Identify which cell holds the provided text, then report its (x, y) central coordinate. 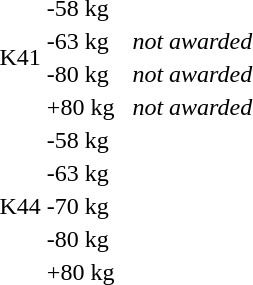
-58 kg (80, 140)
+80 kg (80, 107)
-70 kg (80, 206)
